Identify which cell holds the provided text, then report its (x, y) central coordinate. 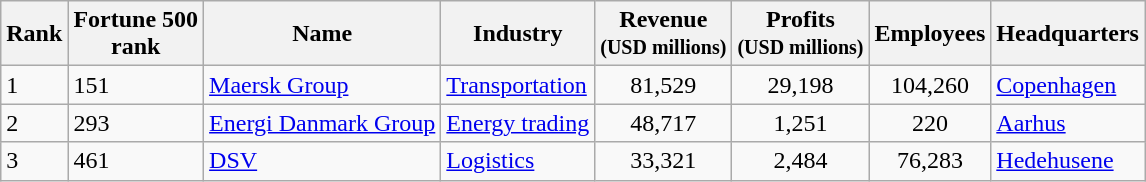
Transportation (518, 85)
461 (136, 161)
33,321 (664, 161)
Aarhus (1068, 123)
DSV (322, 161)
104,260 (930, 85)
1 (34, 85)
1,251 (800, 123)
Copenhagen (1068, 85)
2 (34, 123)
Fortune 500rank (136, 34)
Industry (518, 34)
Rank (34, 34)
293 (136, 123)
Energi Danmark Group (322, 123)
76,283 (930, 161)
Maersk Group (322, 85)
2,484 (800, 161)
151 (136, 85)
Hedehusene (1068, 161)
48,717 (664, 123)
Headquarters (1068, 34)
Energy trading (518, 123)
Logistics (518, 161)
Profits(USD millions) (800, 34)
81,529 (664, 85)
3 (34, 161)
Employees (930, 34)
Revenue(USD millions) (664, 34)
29,198 (800, 85)
Name (322, 34)
220 (930, 123)
